Find where the given text appears and provide that cell's center as [X, Y] coordinate. 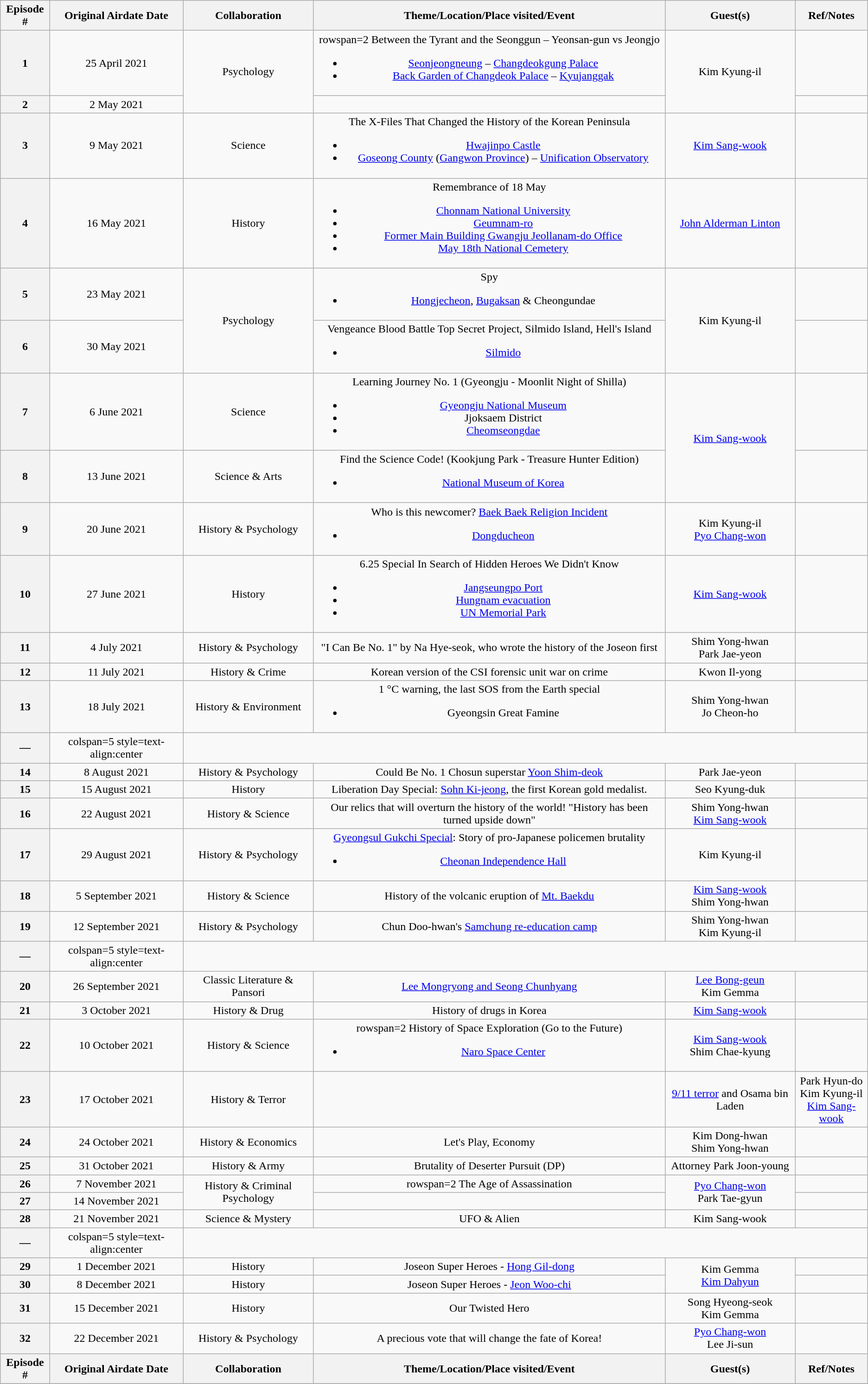
31 October 2021 [116, 1166]
11 July 2021 [116, 672]
Park Jae-yeon [730, 772]
3 [25, 146]
9 [25, 529]
Find the Science Code! (Kookjung Park - Treasure Hunter Edition)National Museum of Korea [489, 477]
History & Criminal Psychology [248, 1193]
Pyo Chang-wonPark Tae-gyun [730, 1193]
The X-Files That Changed the History of the Korean PeninsulaHwajinpo CastleGoseong County (Gangwon Province) – Unification Observatory [489, 146]
Our relics that will overturn the history of the world! "History has been turned upside down" [489, 813]
History & Environment [248, 707]
17 October 2021 [116, 1099]
Kim Kyung-ilPyo Chang-won [730, 529]
14 November 2021 [116, 1201]
History of the volcanic eruption of Mt. Baekdu [489, 896]
8 [25, 477]
UFO & Alien [489, 1219]
Liberation Day Special: Sohn Ki-jeong, the first Korean gold medalist. [489, 790]
21 [25, 1010]
3 October 2021 [116, 1010]
21 November 2021 [116, 1219]
History & Army [248, 1166]
Vengeance Blood Battle Top Secret Project, Silmido Island, Hell's IslandSilmido [489, 347]
Remembrance of 18 MayChonnam National UniversityGeumnam-roFormer Main Building Gwangju Jeollanam-do OfficeMay 18th National Cemetery [489, 223]
Attorney Park Joon-young [730, 1166]
"I Can Be No. 1" by Na Hye-seok, who wrote the history of the Joseon first [489, 647]
6 [25, 347]
Gyeongsul Gukchi Special: Story of pro-Japanese policemen brutalityCheonan Independence Hall [489, 855]
17 [25, 855]
Song Hyeong-seokKim Gemma [730, 1308]
Learning Journey No. 1 (Gyeongju - Moonlit Night of Shilla)Gyeongju National MuseumJjoksaem DistrictCheomseongdae [489, 412]
24 October 2021 [116, 1142]
Science & Mystery [248, 1219]
6.25 Special In Search of Hidden Heroes We Didn't KnowJangseungpo PortHungnam evacuationUN Memorial Park [489, 593]
15 December 2021 [116, 1308]
1 °C warning, the last SOS from the Earth specialGyeongsin Great Famine [489, 707]
Kim GemmaKim Dahyun [730, 1276]
13 June 2021 [116, 477]
Lee Mongryong and Seong Chunhyang [489, 987]
Chun Doo-hwan's Samchung re-education camp [489, 926]
7 November 2021 [116, 1184]
12 September 2021 [116, 926]
Park Hyun-doKim Kyung-ilKim Sang-wook [832, 1099]
8 August 2021 [116, 772]
Lee Bong-geunKim Gemma [730, 987]
1 December 2021 [116, 1267]
31 [25, 1308]
27 [25, 1201]
Science & Arts [248, 477]
History & Drug [248, 1010]
13 [25, 707]
22 August 2021 [116, 813]
1 [25, 63]
Shim Yong-hwanKim Sang-wook [730, 813]
22 December 2021 [116, 1338]
18 July 2021 [116, 707]
26 September 2021 [116, 987]
History & Economics [248, 1142]
Brutality of Deserter Pursuit (DP) [489, 1166]
22 [25, 1045]
29 August 2021 [116, 855]
rowspan=2 History of Space Exploration (Go to the Future)Naro Space Center [489, 1045]
9 May 2021 [116, 146]
15 August 2021 [116, 790]
2 May 2021 [116, 104]
Joseon Super Heroes - Hong Gil-dong [489, 1267]
Our Twisted Hero [489, 1308]
Joseon Super Heroes - Jeon Woo-chi [489, 1284]
10 October 2021 [116, 1045]
5 [25, 294]
History of drugs in Korea [489, 1010]
Korean version of the CSI forensic unit war on crime [489, 672]
10 [25, 593]
20 June 2021 [116, 529]
SpyHongjecheon, Bugaksan & Cheongundae [489, 294]
Classic Literature & Pansori [248, 987]
Who is this newcomer? Baek Baek Religion IncidentDongducheon [489, 529]
9/11 terror and Osama bin Laden [730, 1099]
Shim Yong-hwanPark Jae-yeon [730, 647]
19 [25, 926]
15 [25, 790]
A precious vote that will change the fate of Korea! [489, 1338]
Pyo Chang-wonLee Ji-sun [730, 1338]
20 [25, 987]
Kim Sang-wookShim Chae-kyung [730, 1045]
2 [25, 104]
rowspan=2 The Age of Assassination [489, 1184]
23 [25, 1099]
18 [25, 896]
16 [25, 813]
4 [25, 223]
23 May 2021 [116, 294]
30 [25, 1284]
11 [25, 647]
Kim Sang-wookShim Yong-hwan [730, 896]
7 [25, 412]
History & Terror [248, 1099]
32 [25, 1338]
History & Crime [248, 672]
6 June 2021 [116, 412]
Kim Dong-hwanShim Yong-hwan [730, 1142]
Could Be No. 1 Chosun superstar Yoon Shim-deok [489, 772]
16 May 2021 [116, 223]
25 April 2021 [116, 63]
25 [25, 1166]
Shim Yong-hwanKim Kyung-il [730, 926]
Shim Yong-hwanJo Cheon-ho [730, 707]
12 [25, 672]
Let's Play, Economy [489, 1142]
24 [25, 1142]
Seo Kyung-duk [730, 790]
27 June 2021 [116, 593]
29 [25, 1267]
4 July 2021 [116, 647]
John Alderman Linton [730, 223]
5 September 2021 [116, 896]
14 [25, 772]
26 [25, 1184]
28 [25, 1219]
Kwon Il-yong [730, 672]
8 December 2021 [116, 1284]
30 May 2021 [116, 347]
